Detect which cell encompasses the target text, then output its [X, Y] center coordinate. 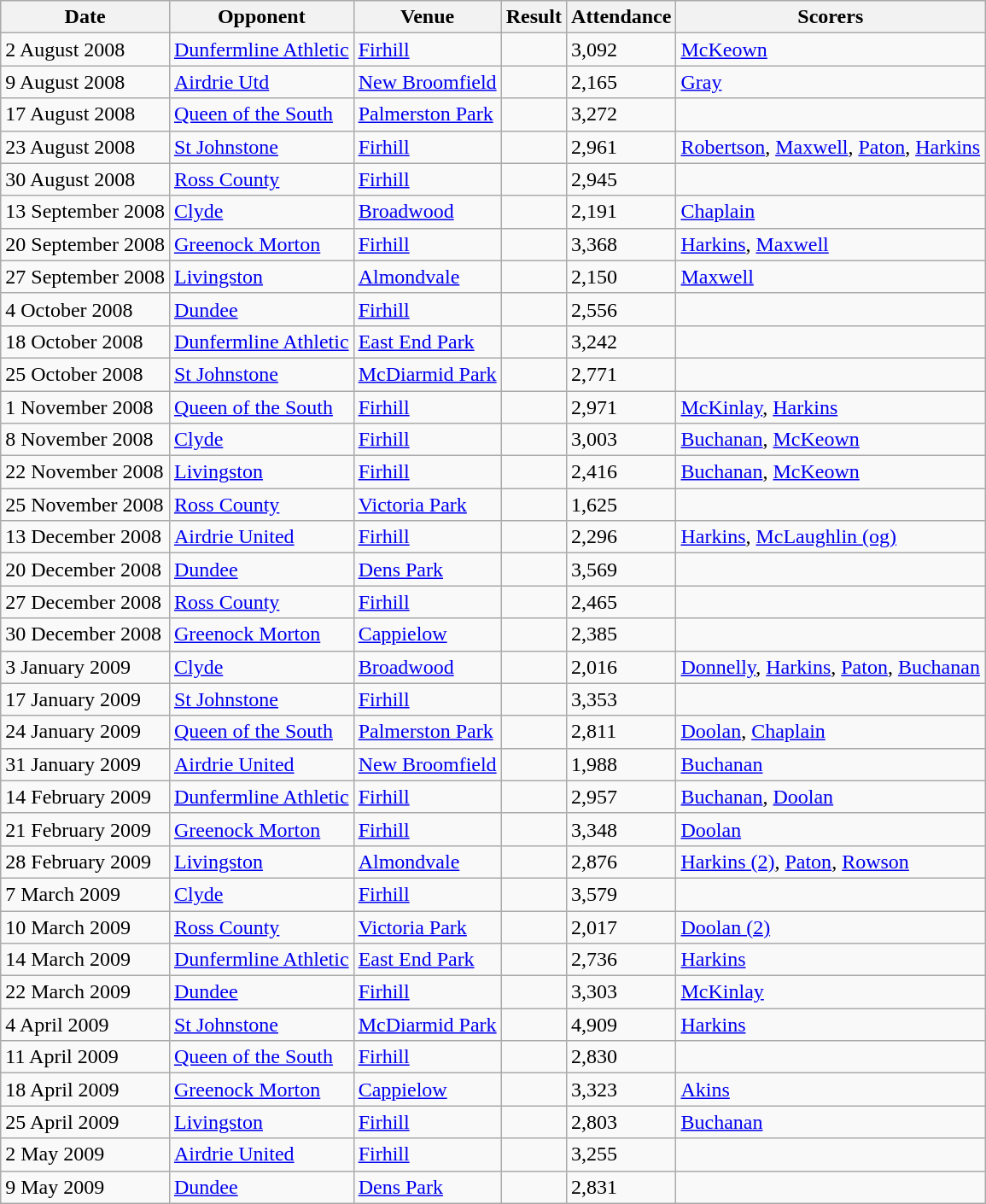
1,988 [621, 764]
8 November 2008 [85, 440]
2,385 [621, 634]
1 November 2008 [85, 407]
20 December 2008 [85, 570]
7 March 2009 [85, 894]
17 January 2009 [85, 699]
2,016 [621, 667]
3,092 [621, 50]
2,191 [621, 212]
3,003 [621, 440]
3,242 [621, 342]
21 February 2009 [85, 829]
3,323 [621, 1090]
3 January 2009 [85, 667]
McKinlay [831, 992]
28 February 2009 [85, 862]
31 January 2009 [85, 764]
3,579 [621, 894]
Buchanan, Doolan [831, 797]
24 January 2009 [85, 732]
Doolan [831, 829]
1,625 [621, 505]
Result [534, 17]
2,416 [621, 472]
11 April 2009 [85, 1057]
McKeown [831, 50]
Opponent [261, 17]
Venue [427, 17]
2,831 [621, 1187]
Robertson, Maxwell, Paton, Harkins [831, 147]
3,569 [621, 570]
Chaplain [831, 212]
2,961 [621, 147]
27 December 2008 [85, 602]
2,803 [621, 1122]
4 April 2009 [85, 1025]
22 March 2009 [85, 992]
13 September 2008 [85, 212]
3,368 [621, 244]
27 September 2008 [85, 277]
Doolan, Chaplain [831, 732]
22 November 2008 [85, 472]
Gray [831, 82]
Doolan (2) [831, 926]
2,736 [621, 960]
25 November 2008 [85, 505]
McKinlay, Harkins [831, 407]
30 December 2008 [85, 634]
2,876 [621, 862]
2,771 [621, 374]
3,353 [621, 699]
25 April 2009 [85, 1122]
Donnelly, Harkins, Paton, Buchanan [831, 667]
30 August 2008 [85, 179]
Harkins, McLaughlin (og) [831, 537]
2 August 2008 [85, 50]
9 August 2008 [85, 82]
2,811 [621, 732]
2,830 [621, 1057]
17 August 2008 [85, 114]
2,556 [621, 309]
9 May 2009 [85, 1187]
Date [85, 17]
3,255 [621, 1154]
14 February 2009 [85, 797]
18 April 2009 [85, 1090]
Airdrie Utd [261, 82]
Akins [831, 1090]
2,957 [621, 797]
20 September 2008 [85, 244]
2,296 [621, 537]
Scorers [831, 17]
3,272 [621, 114]
23 August 2008 [85, 147]
4 October 2008 [85, 309]
Attendance [621, 17]
2,165 [621, 82]
10 March 2009 [85, 926]
2,465 [621, 602]
Harkins, Maxwell [831, 244]
13 December 2008 [85, 537]
3,303 [621, 992]
25 October 2008 [85, 374]
3,348 [621, 829]
2 May 2009 [85, 1154]
14 March 2009 [85, 960]
2,150 [621, 277]
18 October 2008 [85, 342]
2,945 [621, 179]
2,017 [621, 926]
Maxwell [831, 277]
Harkins (2), Paton, Rowson [831, 862]
4,909 [621, 1025]
2,971 [621, 407]
